Return (x, y) of the center of cell containing provided text 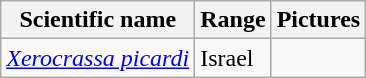
Israel (233, 58)
Xerocrassa picardi (98, 58)
Pictures (318, 20)
Range (233, 20)
Scientific name (98, 20)
